Scan for the cell matching the given text and deliver its [x, y] coordinate at center. 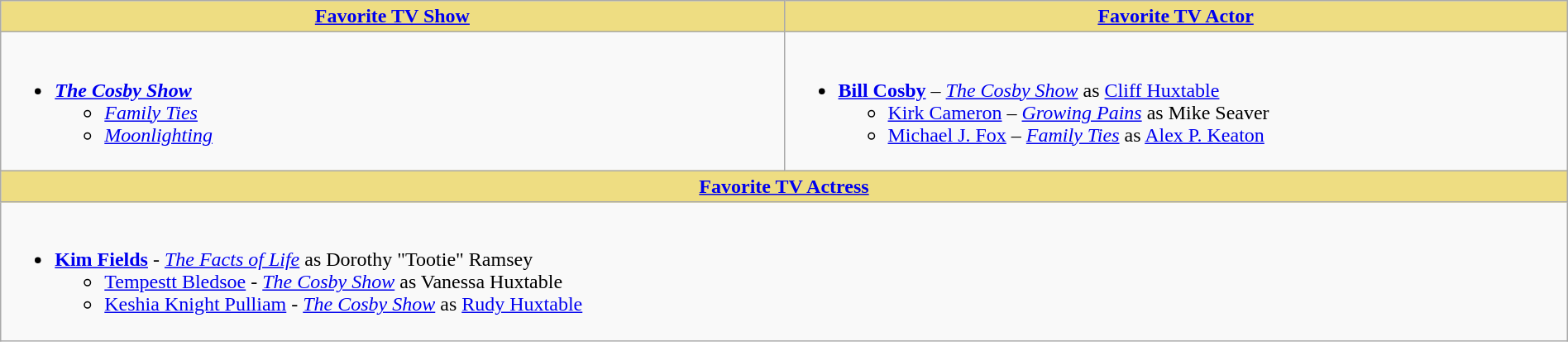
Favorite TV Actress [784, 186]
The Cosby ShowFamily TiesMoonlighting [392, 101]
Favorite TV Actor [1176, 17]
Favorite TV Show [392, 17]
Bill Cosby – The Cosby Show as Cliff HuxtableKirk Cameron – Growing Pains as Mike SeaverMichael J. Fox – Family Ties as Alex P. Keaton [1176, 101]
